Identify which cell holds the provided text, then report its (X, Y) central coordinate. 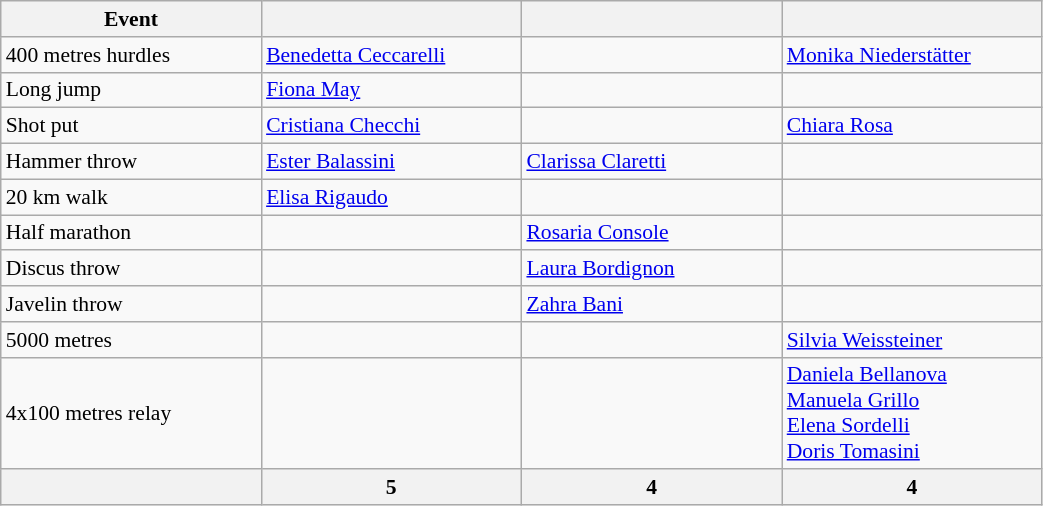
Fiona May (391, 90)
Monika Niederstätter (912, 55)
Javelin throw (131, 304)
Hammer throw (131, 162)
5000 metres (131, 340)
Event (131, 19)
20 km walk (131, 197)
Cristiana Checchi (391, 126)
Half marathon (131, 233)
Daniela BellanovaManuela GrilloElena SordelliDoris Tomasini (912, 413)
Discus throw (131, 269)
Zahra Bani (651, 304)
4x100 metres relay (131, 413)
Clarissa Claretti (651, 162)
Long jump (131, 90)
5 (391, 488)
Laura Bordignon (651, 269)
Benedetta Ceccarelli (391, 55)
Elisa Rigaudo (391, 197)
Silvia Weissteiner (912, 340)
400 metres hurdles (131, 55)
Shot put (131, 126)
Chiara Rosa (912, 126)
Ester Balassini (391, 162)
Rosaria Console (651, 233)
